Return the (X, Y) coordinate for the center point of the cell that contains the specified text.  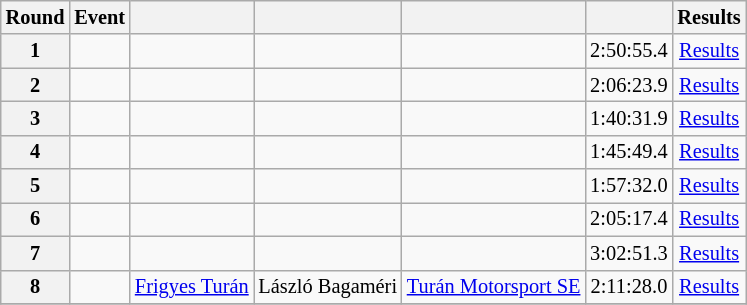
1:40:31.9 (628, 118)
7 (36, 253)
Round (36, 17)
1 (36, 51)
Turán Motorsport SE (494, 287)
2:50:55.4 (628, 51)
2 (36, 85)
1:57:32.0 (628, 186)
2:11:28.0 (628, 287)
László Bagaméri (328, 287)
6 (36, 219)
Event (100, 17)
3:02:51.3 (628, 253)
2:05:17.4 (628, 219)
4 (36, 152)
8 (36, 287)
2:06:23.9 (628, 85)
5 (36, 186)
Frigyes Turán (192, 287)
3 (36, 118)
1:45:49.4 (628, 152)
